Provide the [x, y] coordinate of the cell's center where the given text is located.  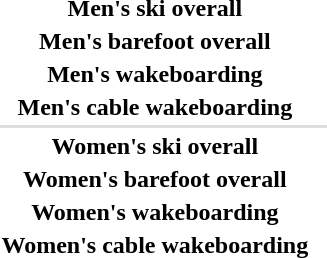
Men's barefoot overall [155, 41]
Women's wakeboarding [155, 212]
Women's barefoot overall [155, 179]
Women's ski overall [155, 146]
Men's wakeboarding [155, 74]
Men's cable wakeboarding [155, 107]
